Output the (X, Y) coordinate of the center of the cell containing the given text.  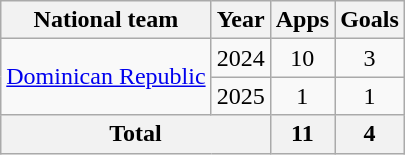
3 (370, 58)
11 (302, 134)
Year (240, 20)
Dominican Republic (106, 77)
Apps (302, 20)
Total (136, 134)
10 (302, 58)
2025 (240, 96)
2024 (240, 58)
4 (370, 134)
Goals (370, 20)
National team (106, 20)
